Return (X, Y) of the center of cell containing provided text 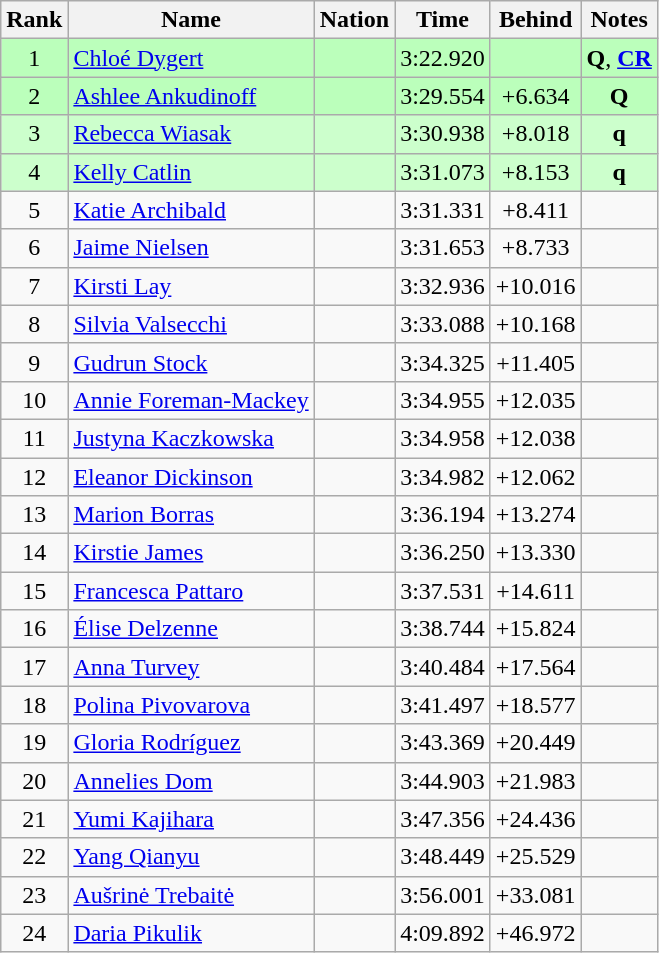
Q, CR (619, 58)
+13.274 (536, 515)
16 (34, 629)
3:34.958 (443, 438)
13 (34, 515)
4:09.892 (443, 933)
Annie Foreman-Mackey (191, 400)
9 (34, 362)
3:43.369 (443, 743)
7 (34, 286)
8 (34, 324)
10 (34, 400)
Élise Delzenne (191, 629)
5 (34, 210)
3:36.250 (443, 553)
21 (34, 819)
+46.972 (536, 933)
11 (34, 438)
+14.611 (536, 591)
+25.529 (536, 857)
Kelly Catlin (191, 172)
3:33.088 (443, 324)
3:34.982 (443, 477)
3:32.936 (443, 286)
Notes (619, 20)
Aušrinė Trebaitė (191, 895)
3:22.920 (443, 58)
+8.411 (536, 210)
Gudrun Stock (191, 362)
3:38.744 (443, 629)
19 (34, 743)
+6.634 (536, 96)
Kirsti Lay (191, 286)
18 (34, 705)
3:40.484 (443, 667)
Ashlee Ankudinoff (191, 96)
3:34.955 (443, 400)
Daria Pikulik (191, 933)
Yumi Kajihara (191, 819)
Annelies Dom (191, 781)
Silvia Valsecchi (191, 324)
Jaime Nielsen (191, 248)
12 (34, 477)
+12.038 (536, 438)
+18.577 (536, 705)
24 (34, 933)
22 (34, 857)
+24.436 (536, 819)
3:41.497 (443, 705)
3:31.331 (443, 210)
3:34.325 (443, 362)
Eleanor Dickinson (191, 477)
Anna Turvey (191, 667)
Justyna Kaczkowska (191, 438)
Francesca Pattaro (191, 591)
+21.983 (536, 781)
17 (34, 667)
3:56.001 (443, 895)
6 (34, 248)
2 (34, 96)
Polina Pivovarova (191, 705)
Kirstie James (191, 553)
14 (34, 553)
4 (34, 172)
+13.330 (536, 553)
3:36.194 (443, 515)
3:31.653 (443, 248)
+20.449 (536, 743)
+8.733 (536, 248)
3:47.356 (443, 819)
+8.018 (536, 134)
15 (34, 591)
3:31.073 (443, 172)
3:48.449 (443, 857)
Katie Archibald (191, 210)
Q (619, 96)
+12.035 (536, 400)
+15.824 (536, 629)
Rebecca Wiasak (191, 134)
Time (443, 20)
Rank (34, 20)
Yang Qianyu (191, 857)
Marion Borras (191, 515)
+12.062 (536, 477)
Chloé Dygert (191, 58)
23 (34, 895)
3:29.554 (443, 96)
+10.016 (536, 286)
3:30.938 (443, 134)
+10.168 (536, 324)
Nation (354, 20)
Gloria Rodríguez (191, 743)
20 (34, 781)
+11.405 (536, 362)
1 (34, 58)
3:44.903 (443, 781)
+8.153 (536, 172)
Behind (536, 20)
Name (191, 20)
3 (34, 134)
+17.564 (536, 667)
3:37.531 (443, 591)
+33.081 (536, 895)
